Find where the given text appears and provide that cell's center as [X, Y] coordinate. 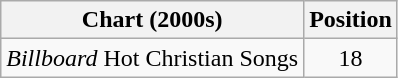
18 [351, 58]
Billboard Hot Christian Songs [152, 58]
Chart (2000s) [152, 20]
Position [351, 20]
